Output the (X, Y) coordinate of the center of the cell containing the given text.  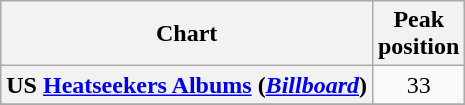
Peakposition (418, 34)
33 (418, 85)
Chart (187, 34)
US Heatseekers Albums (Billboard) (187, 85)
